From the cell containing the given text, extract its center point as (X, Y) coordinate. 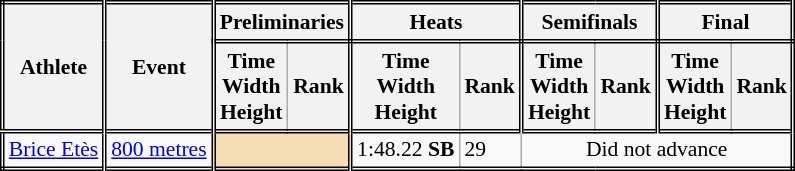
Brice Etès (53, 150)
1:48.22 SB (406, 150)
29 (490, 150)
Final (725, 22)
Did not advance (657, 150)
Preliminaries (282, 22)
Athlete (53, 67)
Event (159, 67)
800 metres (159, 150)
Heats (436, 22)
Semifinals (589, 22)
